Extract the [x, y] coordinate from the center of the cell holding the provided text.  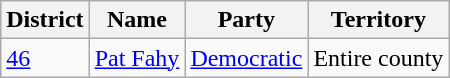
46 [45, 58]
Name [137, 20]
Party [246, 20]
Democratic [246, 58]
Pat Fahy [137, 58]
District [45, 20]
Territory [378, 20]
Entire county [378, 58]
